For the text-containing cell, return its midpoint in [X, Y] coordinate format. 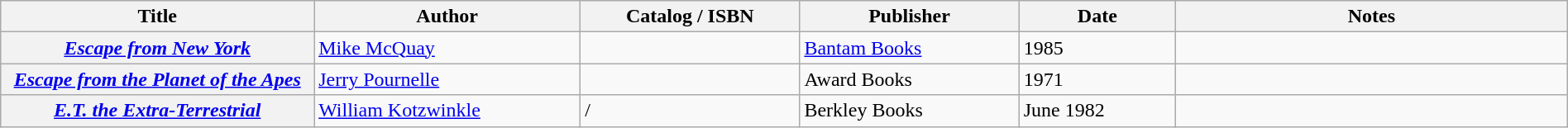
Mike McQuay [447, 48]
1971 [1097, 79]
Berkley Books [910, 111]
Award Books [910, 79]
June 1982 [1097, 111]
Date [1097, 17]
Author [447, 17]
1985 [1097, 48]
E.T. the Extra-Terrestrial [157, 111]
Escape from the Planet of the Apes [157, 79]
Title [157, 17]
Publisher [910, 17]
Notes [1372, 17]
Jerry Pournelle [447, 79]
Catalog / ISBN [690, 17]
William Kotzwinkle [447, 111]
Escape from New York [157, 48]
/ [690, 111]
Bantam Books [910, 48]
